Extract the [x, y] coordinate from the center of the cell holding the provided text.  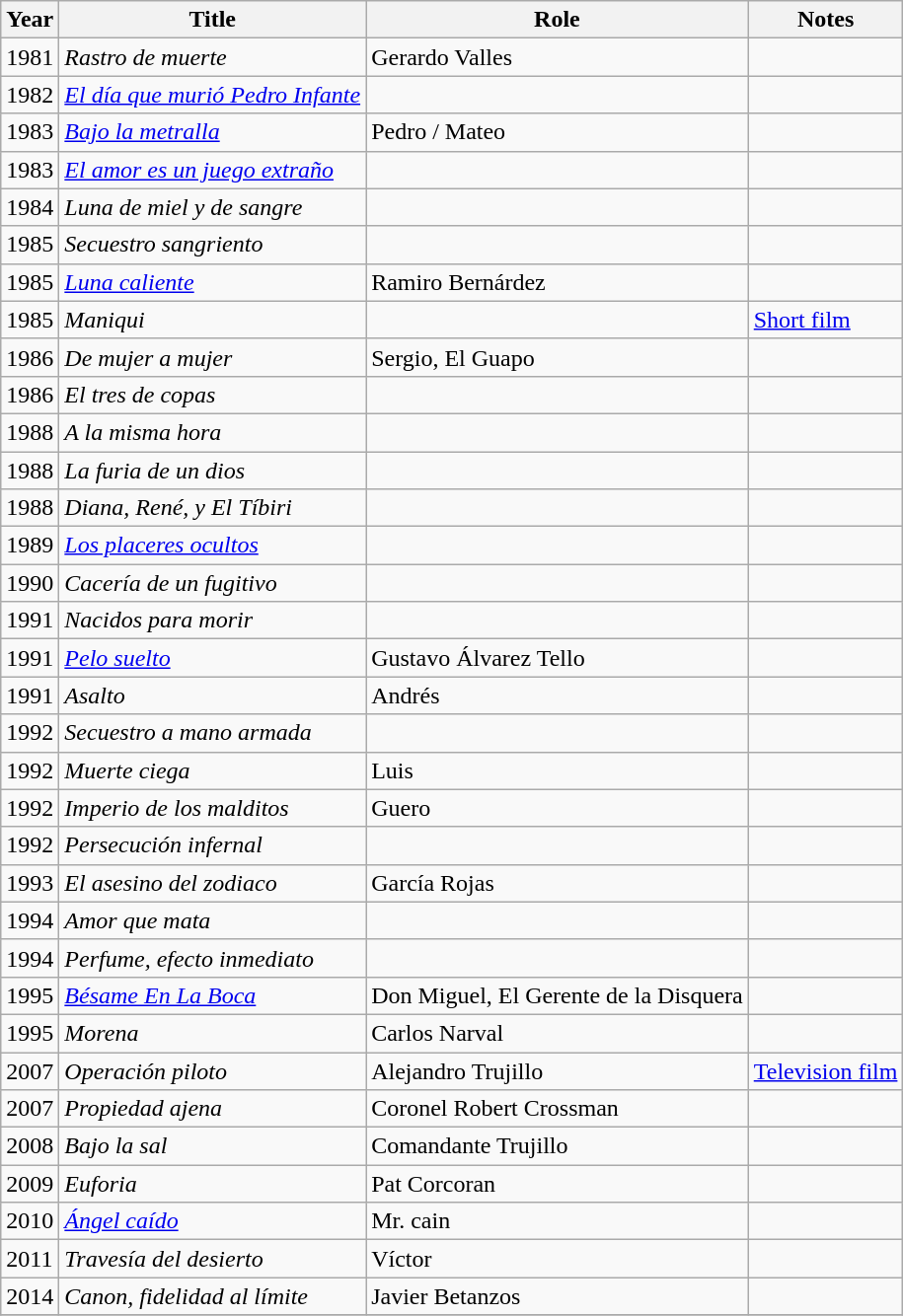
El día que murió Pedro Infante [213, 95]
2014 [30, 1296]
1989 [30, 546]
Luna caliente [213, 282]
Coronel Robert Crossman [558, 1109]
Andrés [558, 695]
Canon, fidelidad al límite [213, 1296]
2008 [30, 1146]
Amor que mata [213, 920]
Year [30, 20]
García Rojas [558, 883]
Guero [558, 808]
Pedro / Mateo [558, 132]
Notes [825, 20]
Morena [213, 1033]
1990 [30, 583]
1984 [30, 207]
Rastro de muerte [213, 57]
Luis [558, 770]
Imperio de los malditos [213, 808]
Pat Corcoran [558, 1184]
Title [213, 20]
Perfume, efecto inmediato [213, 958]
Comandante Trujillo [558, 1146]
Luna de miel y de sangre [213, 207]
Don Miguel, El Gerente de la Disquera [558, 995]
Muerte ciega [213, 770]
Nacidos para morir [213, 621]
Secuestro sangriento [213, 245]
El asesino del zodiaco [213, 883]
Secuestro a mano armada [213, 733]
Bajo la sal [213, 1146]
1982 [30, 95]
Gustavo Álvarez Tello [558, 658]
Víctor [558, 1259]
Ramiro Bernárdez [558, 282]
Mr. cain [558, 1221]
Ángel caído [213, 1221]
1981 [30, 57]
Role [558, 20]
2009 [30, 1184]
Persecución infernal [213, 845]
Euforia [213, 1184]
Short film [825, 320]
Propiedad ajena [213, 1109]
2010 [30, 1221]
El amor es un juego extraño [213, 170]
Sergio, El Guapo [558, 357]
Alejandro Trujillo [558, 1070]
De mujer a mujer [213, 357]
Operación piloto [213, 1070]
Cacería de un fugitivo [213, 583]
Javier Betanzos [558, 1296]
2011 [30, 1259]
El tres de copas [213, 395]
Pelo suelto [213, 658]
Diana, René, y El Tíbiri [213, 508]
Television film [825, 1070]
Los placeres ocultos [213, 546]
1993 [30, 883]
Asalto [213, 695]
La furia de un dios [213, 471]
Bésame En La Boca [213, 995]
Bajo la metralla [213, 132]
Gerardo Valles [558, 57]
A la misma hora [213, 432]
Carlos Narval [558, 1033]
Maniqui [213, 320]
Travesía del desierto [213, 1259]
